Output the [x, y] coordinate of the center of the cell containing the given text.  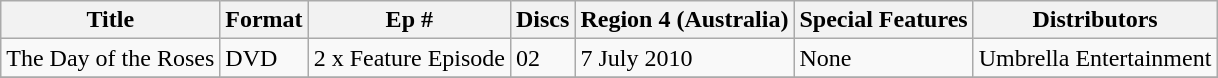
Discs [542, 20]
Ep # [409, 20]
Title [110, 20]
Special Features [884, 20]
Format [264, 20]
Distributors [1095, 20]
2 x Feature Episode [409, 58]
Region 4 (Australia) [684, 20]
02 [542, 58]
None [884, 58]
The Day of the Roses [110, 58]
DVD [264, 58]
7 July 2010 [684, 58]
Umbrella Entertainment [1095, 58]
